Determine the (x, y) coordinate at the center of the cell enclosing the given text.  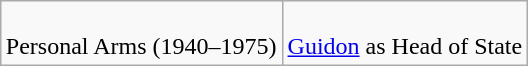
Personal Arms (1940–1975) (141, 34)
Guidon as Head of State (405, 34)
